Identify which cell holds the provided text, then report its [x, y] central coordinate. 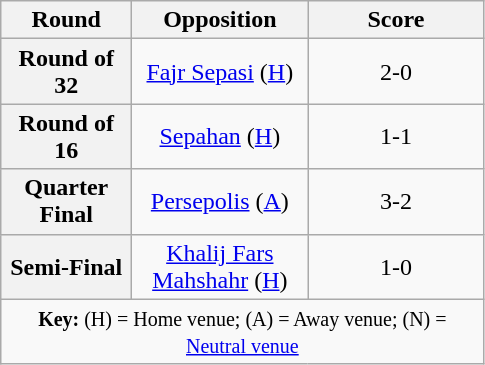
Opposition [220, 20]
Khalij Fars Mahshahr (H) [220, 266]
Round of 32 [66, 72]
Persepolis (A) [220, 202]
2-0 [396, 72]
Sepahan (H) [220, 136]
Semi-Final [66, 266]
1-1 [396, 136]
Quarter Final [66, 202]
Score [396, 20]
Round of 16 [66, 136]
3-2 [396, 202]
Round [66, 20]
Key: (H) = Home venue; (A) = Away venue; (N) = Neutral venue [242, 332]
Fajr Sepasi (H) [220, 72]
1-0 [396, 266]
